Pinpoint the cell where the given text exists, returning its (x, y) midpoint coordinate. 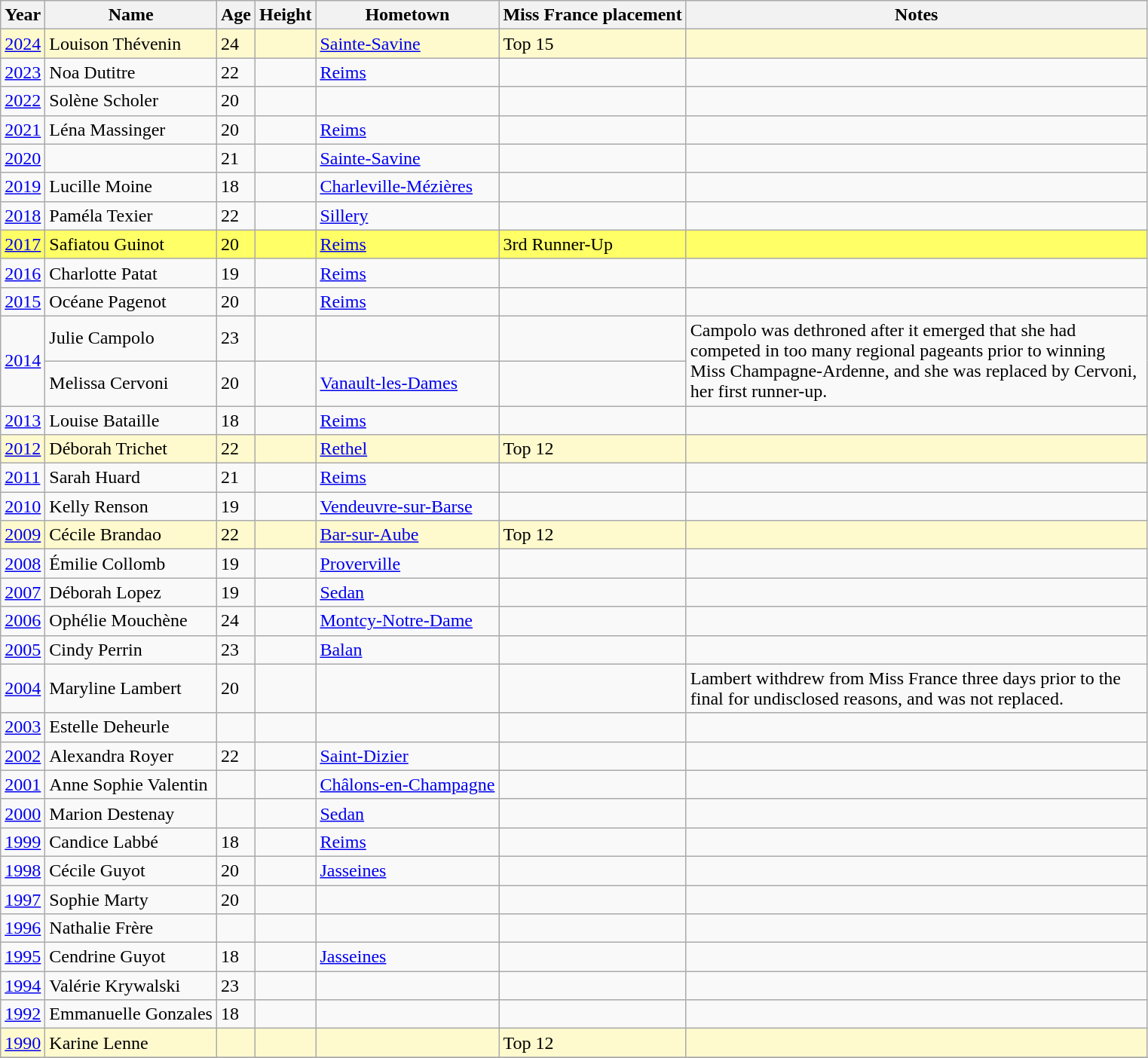
2024 (23, 44)
1990 (23, 1043)
2011 (23, 478)
3rd Runner-Up (592, 244)
1992 (23, 1014)
Louison Thévenin (131, 44)
Sillery (407, 216)
Age (235, 15)
2016 (23, 273)
2022 (23, 101)
2021 (23, 130)
Valérie Krywalski (131, 986)
Léna Massinger (131, 130)
1996 (23, 928)
Ophélie Mouchène (131, 621)
Miss France placement (592, 15)
Cendrine Guyot (131, 957)
2013 (23, 420)
Charleville-Mézières (407, 187)
1998 (23, 870)
Lucille Moine (131, 187)
Cindy Perrin (131, 650)
Louise Bataille (131, 420)
Candice Labbé (131, 842)
2019 (23, 187)
Estelle Deheurle (131, 727)
Sophie Marty (131, 899)
Noa Dutitre (131, 72)
Charlotte Patat (131, 273)
2014 (23, 360)
Julie Campolo (131, 338)
2000 (23, 813)
Top 15 (592, 44)
Kelly Renson (131, 506)
Déborah Trichet (131, 449)
Year (23, 15)
Anne Sophie Valentin (131, 784)
Height (286, 15)
Emmanuelle Gonzales (131, 1014)
Hometown (407, 15)
Cécile Brandao (131, 535)
2001 (23, 784)
2009 (23, 535)
Nathalie Frère (131, 928)
Name (131, 15)
Montcy-Notre-Dame (407, 621)
Maryline Lambert (131, 689)
2023 (23, 72)
2017 (23, 244)
Solène Scholer (131, 101)
1997 (23, 899)
2007 (23, 592)
Cécile Guyot (131, 870)
Rethel (407, 449)
2020 (23, 158)
Saint-Dizier (407, 756)
2002 (23, 756)
Déborah Lopez (131, 592)
Émilie Collomb (131, 564)
2008 (23, 564)
Marion Destenay (131, 813)
Bar-sur-Aube (407, 535)
1995 (23, 957)
Châlons-en-Champagne (407, 784)
Sarah Huard (131, 478)
Paméla Texier (131, 216)
2018 (23, 216)
2010 (23, 506)
1999 (23, 842)
Melissa Cervoni (131, 384)
Proverville (407, 564)
Balan (407, 650)
Safiatou Guinot (131, 244)
Vanault-les-Dames (407, 384)
2004 (23, 689)
Alexandra Royer (131, 756)
2006 (23, 621)
Notes (917, 15)
2005 (23, 650)
Vendeuvre-sur-Barse (407, 506)
Océane Pagenot (131, 301)
2003 (23, 727)
Karine Lenne (131, 1043)
2015 (23, 301)
1994 (23, 986)
Lambert withdrew from Miss France three days prior to the final for undisclosed reasons, and was not replaced. (917, 689)
2012 (23, 449)
